Provide the [X, Y] coordinate of the cell's center where the given text is located.  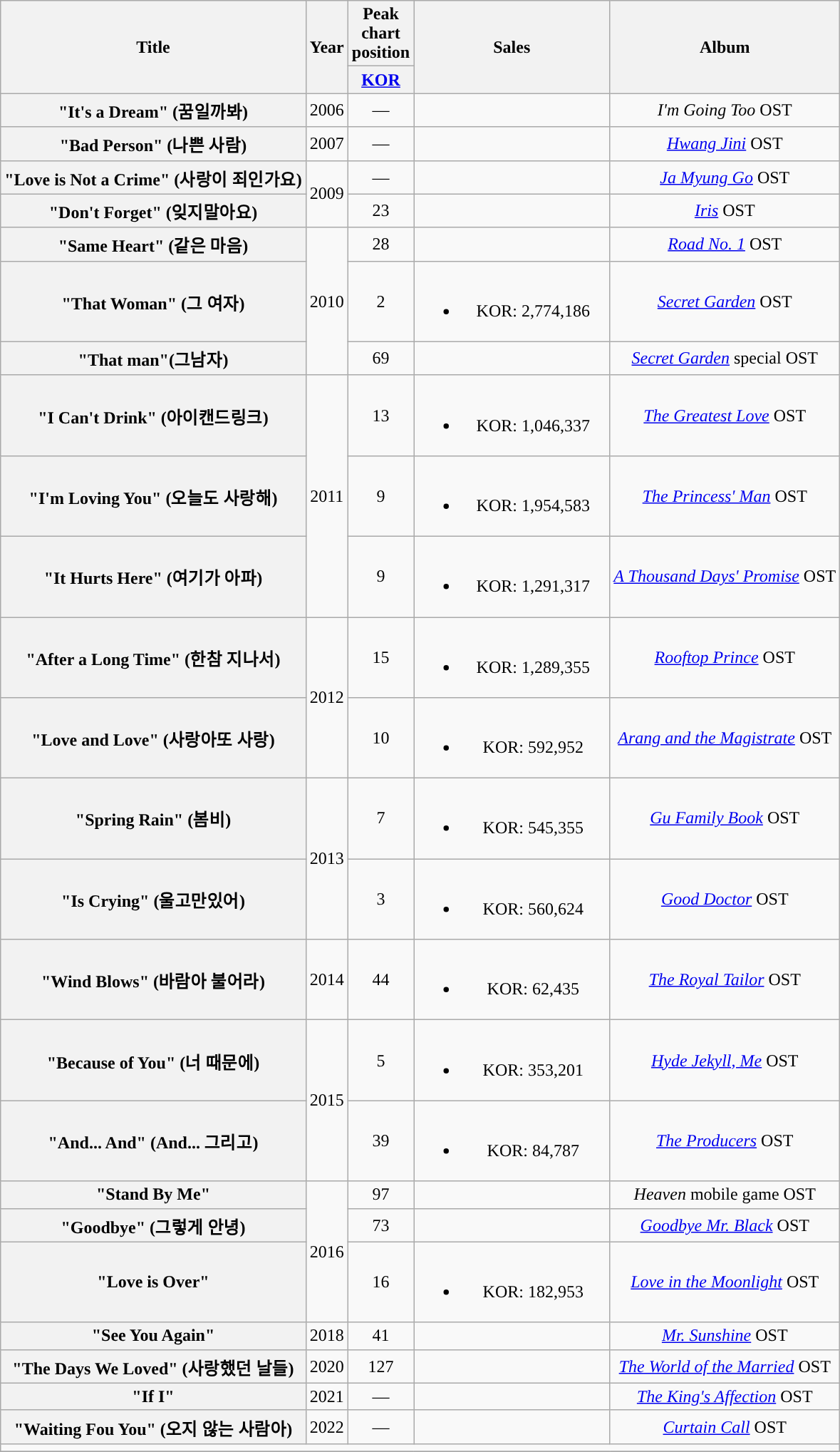
10 [380, 738]
13 [380, 415]
2016 [326, 1252]
16 [380, 1282]
I'm Going Too OST [725, 110]
Heaven mobile game OST [725, 1195]
"That man"(그남자) [153, 358]
"The Days We Loved" (사랑했던 날들) [153, 1366]
KOR: 353,201 [512, 1061]
39 [380, 1141]
69 [380, 358]
3 [380, 900]
"See You Again" [153, 1336]
2009 [326, 194]
KOR [380, 80]
2013 [326, 859]
A Thousand Days' Promise OST [725, 576]
The Royal Tailor OST [725, 979]
23 [380, 211]
Title [153, 47]
2 [380, 301]
KOR: 1,291,317 [512, 576]
2012 [326, 698]
Goodbye Mr. Black OST [725, 1225]
KOR: 84,787 [512, 1141]
KOR: 545,355 [512, 818]
2020 [326, 1366]
"Stand By Me" [153, 1195]
KOR: 1,046,337 [512, 415]
"Love is Over" [153, 1282]
2006 [326, 110]
"And... And" (And... 그리고) [153, 1141]
2015 [326, 1101]
Gu Family Book OST [725, 818]
KOR: 2,774,186 [512, 301]
"Spring Rain" (봄비) [153, 818]
"Is Crying" (울고만있어) [153, 900]
"Because of You" (너 때문에) [153, 1061]
44 [380, 979]
"If I" [153, 1396]
The Greatest Love OST [725, 415]
2014 [326, 979]
2022 [326, 1427]
73 [380, 1225]
KOR: 62,435 [512, 979]
KOR: 1,289,355 [512, 657]
15 [380, 657]
Mr. Sunshine OST [725, 1336]
"Same Heart" (같은 마음) [153, 244]
Hwang Jini OST [725, 144]
"After a Long Time" (한참 지나서) [153, 657]
"I'm Loving You" (오늘도 사랑해) [153, 496]
Curtain Call OST [725, 1427]
"Love and Love" (사랑아또 사랑) [153, 738]
2011 [326, 496]
28 [380, 244]
41 [380, 1336]
KOR: 1,954,583 [512, 496]
"It's a Dream" (꿈일까봐) [153, 110]
Good Doctor OST [725, 900]
The Princess' Man OST [725, 496]
5 [380, 1061]
Secret Garden OST [725, 301]
"That Woman" (그 여자) [153, 301]
KOR: 182,953 [512, 1282]
Love in the Moonlight OST [725, 1282]
Arang and the Magistrate OST [725, 738]
2018 [326, 1336]
2010 [326, 301]
"It Hurts Here" (여기가 아파) [153, 576]
Iris OST [725, 211]
"I Can't Drink" (아이캔드링크) [153, 415]
"Love is Not a Crime" (사랑이 죄인가요) [153, 177]
2007 [326, 144]
KOR: 592,952 [512, 738]
The Producers OST [725, 1141]
97 [380, 1195]
Road No. 1 OST [725, 244]
Peak chart position [380, 34]
Hyde Jekyll, Me OST [725, 1061]
"Goodbye" (그렇게 안녕) [153, 1225]
The King's Affection OST [725, 1396]
127 [380, 1366]
KOR: 560,624 [512, 900]
2021 [326, 1396]
"Don't Forget" (잊지말아요) [153, 211]
Ja Myung Go OST [725, 177]
"Bad Person" (나쁜 사람) [153, 144]
Sales [512, 47]
7 [380, 818]
"Waiting Fou You" (오지 않는 사람아) [153, 1427]
Secret Garden special OST [725, 358]
Year [326, 47]
"Wind Blows" (바람아 불어라) [153, 979]
Album [725, 47]
The World of the Married OST [725, 1366]
Rooftop Prince OST [725, 657]
